Extract the [x, y] coordinate from the center of the cell holding the provided text.  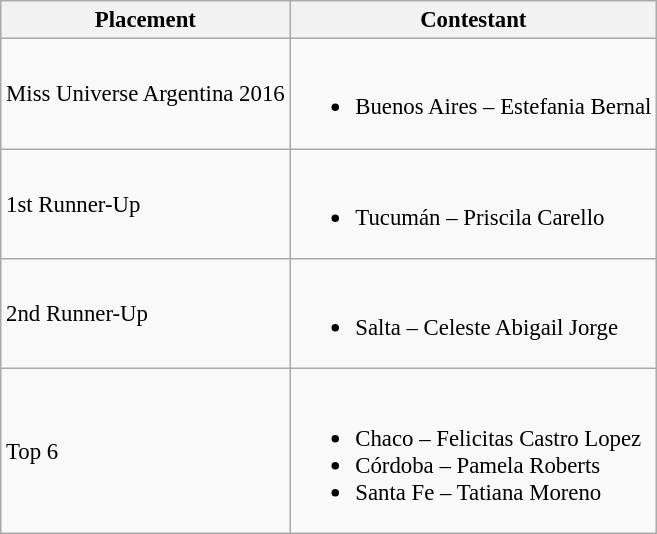
Contestant [474, 20]
Chaco – Felicitas Castro LopezCórdoba – Pamela RobertsSanta Fe – Tatiana Moreno [474, 451]
2nd Runner-Up [146, 314]
Salta – Celeste Abigail Jorge [474, 314]
1st Runner-Up [146, 204]
Miss Universe Argentina 2016 [146, 94]
Tucumán – Priscila Carello [474, 204]
Top 6 [146, 451]
Placement [146, 20]
Buenos Aires – Estefania Bernal [474, 94]
